Detect which cell encompasses the target text, then output its (X, Y) center coordinate. 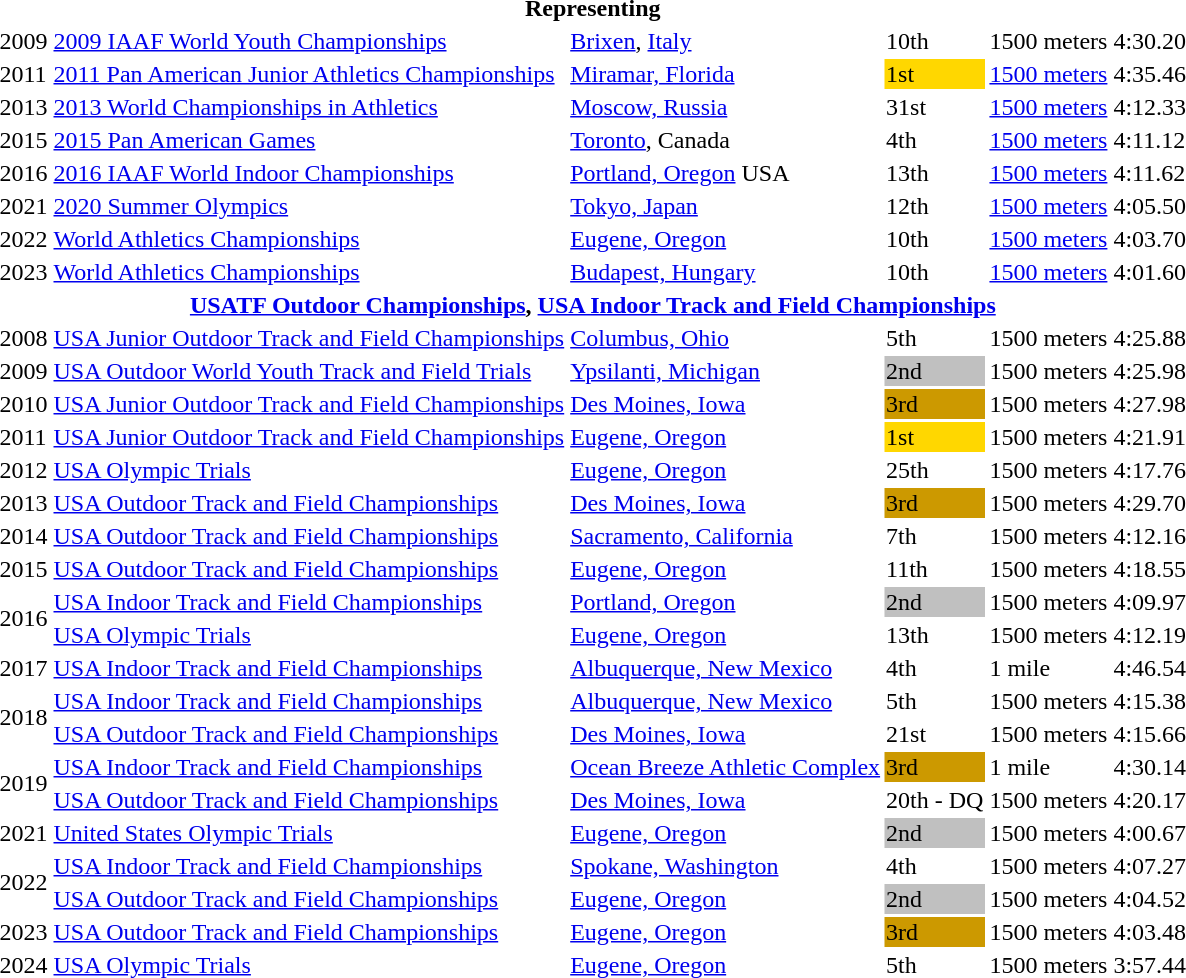
21st (935, 734)
Tokyo, Japan (726, 206)
Toronto, Canada (726, 140)
USA Outdoor World Youth Track and Field Trials (309, 371)
2015 Pan American Games (309, 140)
Portland, Oregon (726, 602)
Ocean Breeze Athletic Complex (726, 767)
Moscow, Russia (726, 107)
Brixen, Italy (726, 41)
2011 Pan American Junior Athletics Championships (309, 74)
2009 IAAF World Youth Championships (309, 41)
Budapest, Hungary (726, 272)
Spokane, Washington (726, 866)
31st (935, 107)
7th (935, 536)
Ypsilanti, Michigan (726, 371)
2020 Summer Olympics (309, 206)
20th - DQ (935, 800)
Sacramento, California (726, 536)
2016 IAAF World Indoor Championships (309, 173)
Portland, Oregon USA (726, 173)
2013 World Championships in Athletics (309, 107)
25th (935, 470)
Columbus, Ohio (726, 338)
United States Olympic Trials (309, 833)
11th (935, 569)
12th (935, 206)
Miramar, Florida (726, 74)
